Identify which cell holds the provided text, then report its (X, Y) central coordinate. 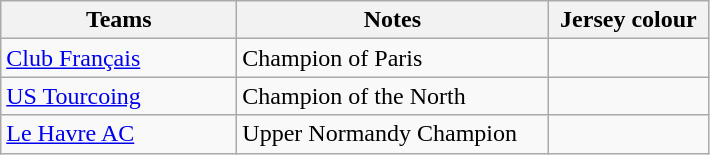
Notes (392, 20)
Le Havre AC (119, 134)
Club Français (119, 58)
Jersey colour (628, 20)
Teams (119, 20)
Upper Normandy Champion (392, 134)
Champion of the North (392, 96)
US Tourcoing (119, 96)
Champion of Paris (392, 58)
